Return the [x, y] coordinate for the center point of the cell that contains the specified text.  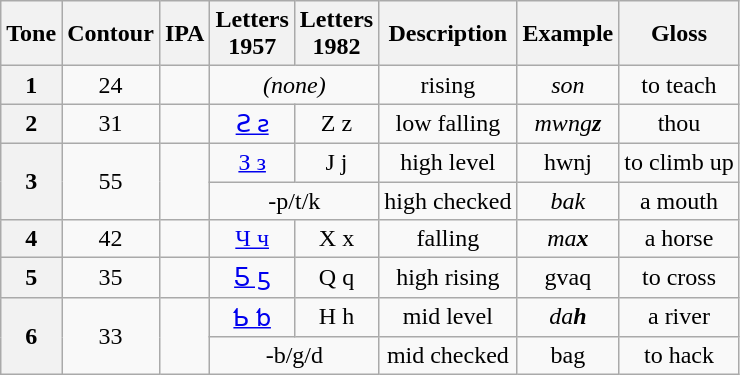
to cross [679, 277]
Description [448, 32]
mid checked [448, 355]
bak [568, 200]
Letters1982 [336, 32]
Letters1957 [252, 32]
35 [111, 277]
Ƽ ƽ [252, 277]
bag [568, 355]
1 [32, 84]
a river [679, 317]
6 [32, 336]
a mouth [679, 200]
low falling [448, 123]
4 [32, 238]
Q q [336, 277]
to teach [679, 84]
high checked [448, 200]
thou [679, 123]
-b/g/d [294, 355]
IPA [184, 32]
42 [111, 238]
gvaq [568, 277]
Gloss [679, 32]
Ƅ ƅ [252, 317]
J j [336, 162]
Contour [111, 32]
55 [111, 181]
31 [111, 123]
(none) [294, 84]
Example [568, 32]
max [568, 238]
5 [32, 277]
Ч ч [252, 238]
Ƨ ƨ [252, 123]
mid level [448, 317]
H h [336, 317]
24 [111, 84]
З з [252, 162]
-p/t/k [294, 200]
hwnj [568, 162]
son [568, 84]
rising [448, 84]
high level [448, 162]
to hack [679, 355]
33 [111, 336]
high rising [448, 277]
Z z [336, 123]
2 [32, 123]
Tone [32, 32]
3 [32, 181]
a horse [679, 238]
dah [568, 317]
to climb up [679, 162]
X x [336, 238]
mwngz [568, 123]
falling [448, 238]
